Determine the [X, Y] coordinate at the center of the cell enclosing the given text.  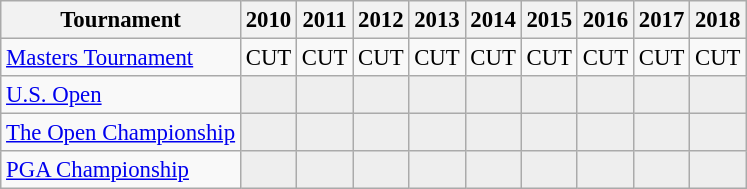
2016 [605, 20]
2013 [437, 20]
2012 [381, 20]
2015 [549, 20]
2017 [661, 20]
2014 [493, 20]
Masters Tournament [121, 58]
Tournament [121, 20]
2010 [268, 20]
The Open Championship [121, 133]
U.S. Open [121, 95]
2011 [325, 20]
2018 [718, 20]
PGA Championship [121, 170]
